Detect which cell encompasses the target text, then output its (X, Y) center coordinate. 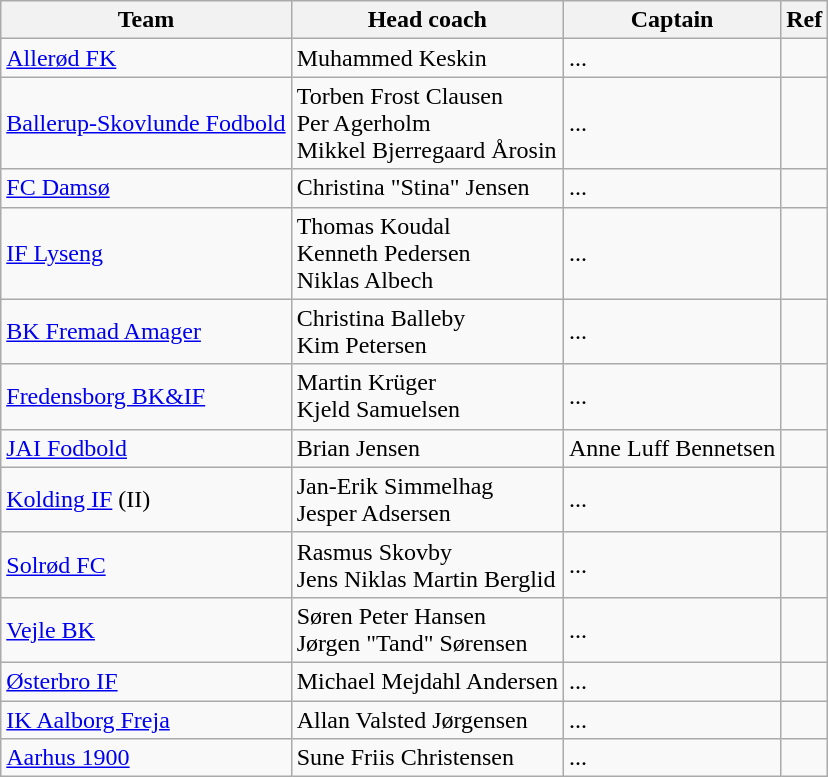
Captain (672, 20)
Allan Valsted Jørgensen (427, 719)
Ballerup-Skovlunde Fodbold (146, 123)
Michael Mejdahl Andersen (427, 681)
Østerbro IF (146, 681)
Torben Frost Clausen Per Agerholm Mikkel Bjerregaard Årosin (427, 123)
Allerød FK (146, 58)
Aarhus 1900 (146, 758)
Thomas Koudal Kenneth Pedersen Niklas Albech (427, 253)
Sune Friis Christensen (427, 758)
Brian Jensen (427, 448)
Head coach (427, 20)
Ref (804, 20)
IK Aalborg Freja (146, 719)
Team (146, 20)
Søren Peter Hansen Jørgen "Tand" Sørensen (427, 630)
Martin Krüger Kjeld Samuelsen (427, 396)
Vejle BK (146, 630)
Christina Balleby Kim Petersen (427, 332)
Jan-Erik Simmelhag Jesper Adsersen (427, 500)
Fredensborg BK&IF (146, 396)
IF Lyseng (146, 253)
Rasmus Skovby Jens Niklas Martin Berglid (427, 564)
Anne Luff Bennetsen (672, 448)
FC Damsø (146, 188)
Kolding IF (II) (146, 500)
Solrød FC (146, 564)
BK Fremad Amager (146, 332)
JAI Fodbold (146, 448)
Muhammed Keskin (427, 58)
Christina "Stina" Jensen (427, 188)
